Determine the (x, y) coordinate at the center of the cell enclosing the given text.  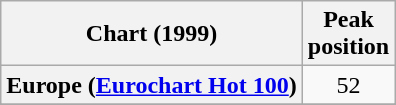
Chart (1999) (152, 34)
Peakposition (348, 34)
Europe (Eurochart Hot 100) (152, 85)
52 (348, 85)
